Return [x, y] of the center of cell containing provided text 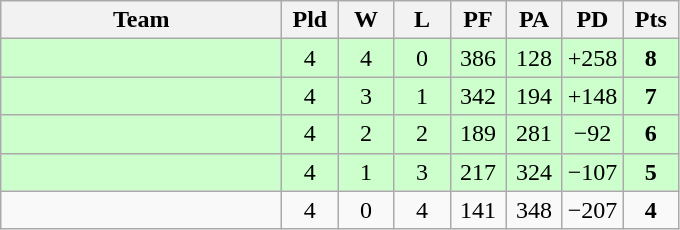
Team [142, 20]
7 [651, 96]
+148 [592, 96]
L [422, 20]
141 [478, 210]
386 [478, 58]
Pld [310, 20]
128 [534, 58]
−207 [592, 210]
189 [478, 134]
−107 [592, 172]
217 [478, 172]
PF [478, 20]
324 [534, 172]
8 [651, 58]
PA [534, 20]
348 [534, 210]
5 [651, 172]
Pts [651, 20]
6 [651, 134]
W [366, 20]
194 [534, 96]
+258 [592, 58]
PD [592, 20]
−92 [592, 134]
342 [478, 96]
281 [534, 134]
